Scan for the cell matching the given text and deliver its [X, Y] coordinate at center. 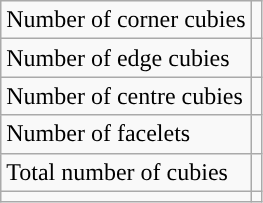
Number of corner cubies [126, 20]
Number of edge cubies [126, 58]
Number of facelets [126, 134]
Total number of cubies [126, 172]
Number of centre cubies [126, 96]
